From the cell containing the given text, extract its center point as [X, Y] coordinate. 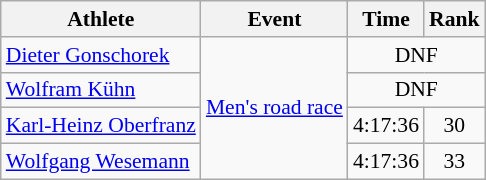
30 [454, 126]
Athlete [101, 19]
33 [454, 162]
Dieter Gonschorek [101, 55]
Wolfgang Wesemann [101, 162]
Rank [454, 19]
Men's road race [274, 108]
Wolfram Kühn [101, 90]
Karl-Heinz Oberfranz [101, 126]
Event [274, 19]
Time [386, 19]
